Provide the (x, y) coordinate of the cell's center where the given text is located.  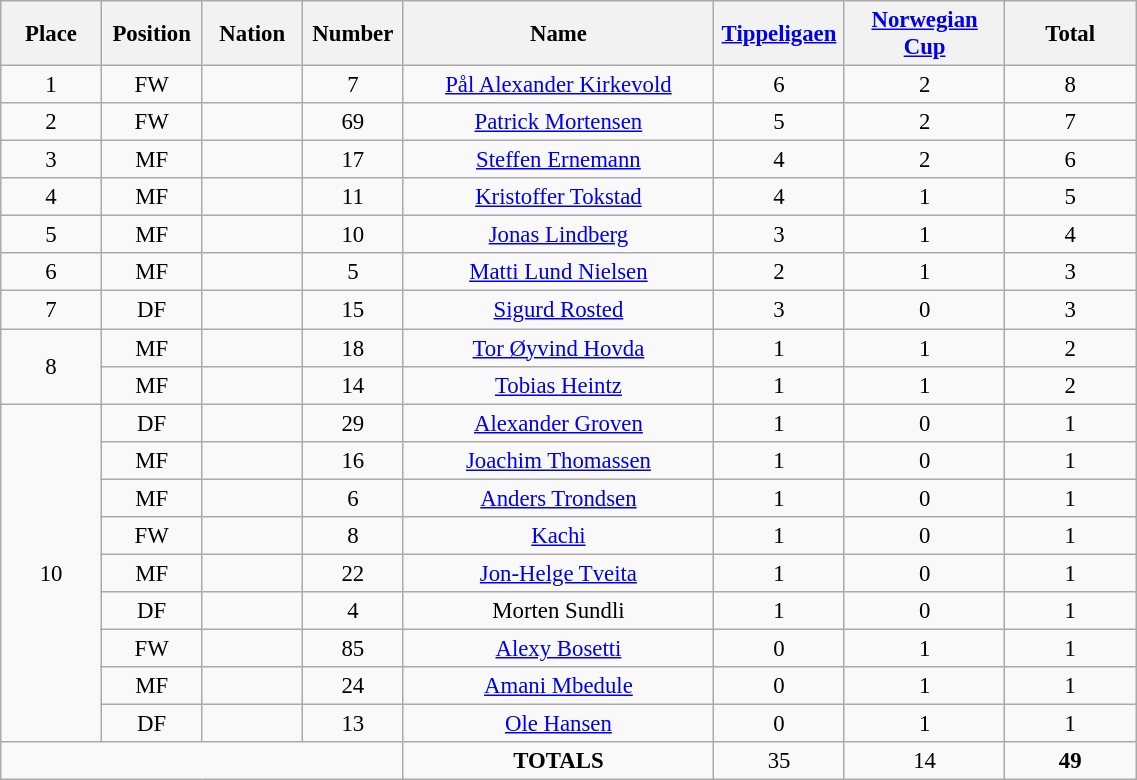
Kristoffer Tokstad (558, 197)
15 (354, 310)
Patrick Mortensen (558, 122)
18 (354, 348)
Pål Alexander Kirkevold (558, 85)
Ole Hansen (558, 724)
Position (152, 34)
Joachim Thomassen (558, 460)
Place (52, 34)
Matti Lund Nielsen (558, 273)
Alexy Bosetti (558, 648)
Tobias Heintz (558, 385)
Total (1070, 34)
16 (354, 460)
Jonas Lindberg (558, 235)
17 (354, 160)
Nation (252, 34)
Anders Trondsen (558, 498)
Sigurd Rosted (558, 310)
13 (354, 724)
69 (354, 122)
24 (354, 686)
35 (780, 761)
Kachi (558, 536)
Steffen Ernemann (558, 160)
Tippeligaen (780, 34)
29 (354, 423)
49 (1070, 761)
Tor Øyvind Hovda (558, 348)
22 (354, 573)
11 (354, 197)
TOTALS (558, 761)
Morten Sundli (558, 611)
Name (558, 34)
85 (354, 648)
Jon-Helge Tveita (558, 573)
Amani Mbedule (558, 686)
Number (354, 34)
Norwegian Cup (924, 34)
Alexander Groven (558, 423)
